Return [x, y] of the center of cell containing provided text 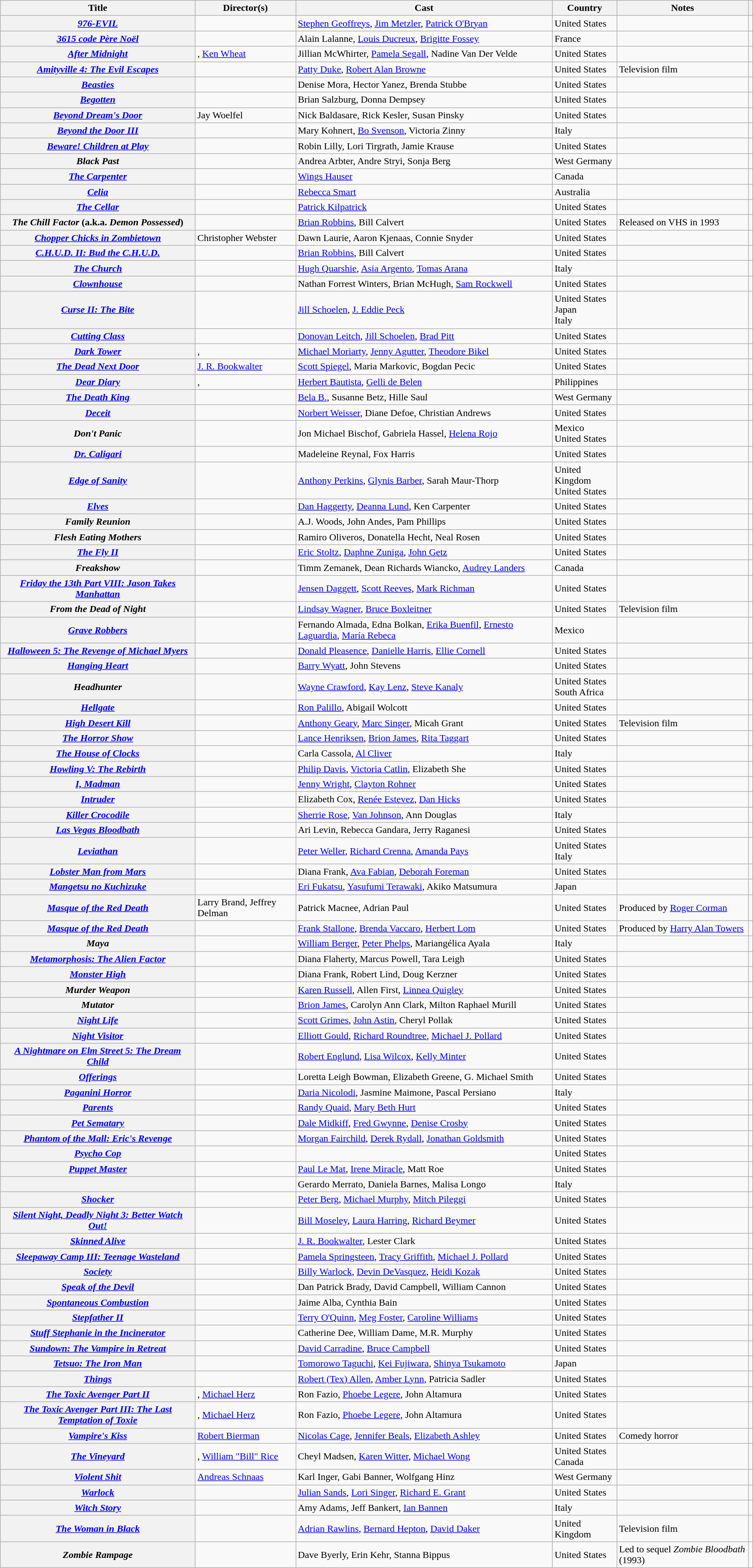
Dave Byerly, Erin Kehr, Stanna Bippus [424, 1555]
Brion James, Carolyn Ann Clark, Milton Raphael Murill [424, 1005]
MexicoUnited States [584, 433]
Beasties [98, 84]
Intruder [98, 799]
Monster High [98, 974]
Loretta Leigh Bowman, Elizabeth Greene, G. Michael Smith [424, 1077]
Zombie Rampage [98, 1555]
Dear Diary [98, 382]
Comedy horror [682, 1436]
Celia [98, 192]
Released on VHS in 1993 [682, 223]
United StatesJapanItaly [584, 310]
Stuff Stephanie in the Incinerator [98, 1333]
Beyond Dream's Door [98, 115]
Anthony Perkins, Glynis Barber, Sarah Maur-Thorp [424, 480]
Country [584, 8]
Parents [98, 1108]
Scott Grimes, John Astin, Cheryl Pollak [424, 1020]
Produced by Roger Corman [682, 908]
Murder Weapon [98, 989]
Diana Frank, Ava Fabian, Deborah Foreman [424, 872]
Amityville 4: The Evil Escapes [98, 69]
Jillian McWhirter, Pamela Segall, Nadine Van Der Velde [424, 54]
Jon Michael Bischof, Gabriela Hassel, Helena Rojo [424, 433]
Mutator [98, 1005]
Eri Fukatsu, Yasufumi Terawaki, Akiko Matsumura [424, 887]
Society [98, 1271]
Donald Pleasence, Danielle Harris, Ellie Cornell [424, 651]
Elves [98, 507]
Produced by Harry Alan Towers [682, 928]
Wings Hauser [424, 176]
Robert (Tex) Allen, Amber Lynn, Patricia Sadler [424, 1379]
Mangetsu no Kuchizuke [98, 887]
Metamorphosis: The Alien Factor [98, 959]
Mary Kohnert, Bo Svenson, Victoria Zinny [424, 130]
Halloween 5: The Revenge of Michael Myers [98, 651]
United StatesItaly [584, 851]
Robin Lilly, Lori Tirgrath, Jamie Krause [424, 146]
Pamela Springsteen, Tracy Griffith, Michael J. Pollard [424, 1256]
A Nightmare on Elm Street 5: The Dream Child [98, 1057]
The Chill Factor (a.k.a. Demon Possessed) [98, 223]
Australia [584, 192]
Las Vegas Bloodbath [98, 830]
Maya [98, 944]
David Carradine, Bruce Campbell [424, 1348]
Ron Palillo, Abigail Wolcott [424, 707]
Patty Duke, Robert Alan Browne [424, 69]
William Berger, Peter Phelps, Mariangélica Ayala [424, 944]
Stephen Geoffreys, Jim Metzler, Patrick O'Bryan [424, 23]
Sherrie Rose, Van Johnson, Ann Douglas [424, 815]
Vampire's Kiss [98, 1436]
Scott Spiegel, Maria Markovic, Bogdan Pecic [424, 367]
Hellgate [98, 707]
Patrick Kilpatrick [424, 207]
Andrea Arbter, Andre Stryi, Sonja Berg [424, 161]
Patrick Macnee, Adrian Paul [424, 908]
Headhunter [98, 686]
Grave Robbers [98, 630]
Wayne Crawford, Kay Lenz, Steve Kanaly [424, 686]
Pet Sematary [98, 1123]
Denise Mora, Hector Yanez, Brenda Stubbe [424, 84]
Jensen Daggett, Scott Reeves, Mark Richman [424, 588]
Curse II: The Bite [98, 310]
Nicolas Cage, Jennifer Beals, Elizabeth Ashley [424, 1436]
Begotten [98, 100]
3615 code Père Noël [98, 39]
Elliott Gould, Richard Roundtree, Michael J. Pollard [424, 1035]
Julian Sands, Lori Singer, Richard E. Grant [424, 1492]
Paganini Horror [98, 1092]
United StatesCanada [584, 1457]
Amy Adams, Jeff Bankert, Ian Bannen [424, 1508]
Sleepaway Camp III: Teenage Wasteland [98, 1256]
Billy Warlock, Devin DeVasquez, Heidi Kozak [424, 1271]
The Horror Show [98, 738]
, Ken Wheat [245, 54]
Silent Night, Deadly Night 3: Better Watch Out! [98, 1220]
United StatesSouth Africa [584, 686]
I, Madman [98, 784]
The Dead Next Door [98, 367]
Robert Bierman [245, 1436]
Lindsay Wagner, Bruce Boxleitner [424, 609]
Puppet Master [98, 1169]
Stepfather II [98, 1318]
Philip Davis, Victoria Catlin, Elizabeth She [424, 769]
Shocker [98, 1199]
Robert Englund, Lisa Wilcox, Kelly Minter [424, 1057]
Rebecca Smart [424, 192]
Dale Midkiff, Fred Gwynne, Denise Crosby [424, 1123]
The Carpenter [98, 176]
United Kingdom [584, 1528]
Peter Berg, Michael Murphy, Mitch Pileggi [424, 1199]
Lance Henriksen, Brion James, Rita Taggart [424, 738]
Barry Wyatt, John Stevens [424, 666]
A.J. Woods, John Andes, Pam Phillips [424, 522]
Things [98, 1379]
Hanging Heart [98, 666]
Jill Schoelen, J. Eddie Peck [424, 310]
Dark Tower [98, 351]
Eric Stoltz, Daphne Zuniga, John Getz [424, 552]
Lobster Man from Mars [98, 872]
Paul Le Mat, Irene Miracle, Matt Roe [424, 1169]
Killer Crocodile [98, 815]
The House of Clocks [98, 753]
Black Past [98, 161]
Tetsuo: The Iron Man [98, 1364]
Philippines [584, 382]
Family Reunion [98, 522]
Randy Quaid, Mary Beth Hurt [424, 1108]
Nick Baldasare, Rick Kesler, Susan Pinsky [424, 115]
J. R. Bookwalter, Lester Clark [424, 1241]
Beyond the Door III [98, 130]
Night Life [98, 1020]
Cutting Class [98, 336]
Gerardo Merrato, Daniela Barnes, Malisa Longo [424, 1184]
Psycho Cop [98, 1154]
Daria Nicolodi, Jasmine Maimone, Pascal Persiano [424, 1092]
Dan Haggerty, Deanna Lund, Ken Carpenter [424, 507]
Deceit [98, 412]
Chopper Chicks in Zombietown [98, 238]
Spontaneous Combustion [98, 1302]
Cheyl Madsen, Karen Witter, Michael Wong [424, 1457]
Edge of Sanity [98, 480]
Bela B., Susanne Betz, Hille Saul [424, 397]
Diana Flaherty, Marcus Powell, Tara Leigh [424, 959]
J. R. Bookwalter [245, 367]
Title [98, 8]
Anthony Geary, Marc Singer, Micah Grant [424, 723]
Dan Patrick Brady, David Campbell, William Cannon [424, 1287]
Ramiro Oliveros, Donatella Hecht, Neal Rosen [424, 537]
Diana Frank, Robert Lind, Doug Kerzner [424, 974]
Elizabeth Cox, Renée Estevez, Dan Hicks [424, 799]
Led to sequel Zombie Bloodbath (1993) [682, 1555]
Michael Moriarty, Jenny Agutter, Theodore Bikel [424, 351]
Jay Woelfel [245, 115]
The Fly II [98, 552]
United KingdomUnited States [584, 480]
Sundown: The Vampire in Retreat [98, 1348]
Dr. Caligari [98, 454]
Timm Zemanek, Dean Richards Wiancko, Audrey Landers [424, 568]
Donovan Leitch, Jill Schoelen, Brad Pitt [424, 336]
Terry O'Quinn, Meg Foster, Caroline Williams [424, 1318]
From the Dead of Night [98, 609]
Mexico [584, 630]
Ari Levin, Rebecca Gandara, Jerry Raganesi [424, 830]
The Toxic Avenger Part III: The Last Temptation of Toxie [98, 1415]
Director(s) [245, 8]
Karen Russell, Allen First, Linnea Quigley [424, 989]
Friday the 13th Part VIII: Jason Takes Manhattan [98, 588]
Catherine Dee, William Dame, M.R. Murphy [424, 1333]
High Desert Kill [98, 723]
Frank Stallone, Brenda Vaccaro, Herbert Lom [424, 928]
Alain Lalanne, Louis Ducreux, Brigitte Fossey [424, 39]
The Woman in Black [98, 1528]
Madeleine Reynal, Fox Harris [424, 454]
Peter Weller, Richard Crenna, Amanda Pays [424, 851]
Larry Brand, Jeffrey Delman [245, 908]
Jaime Alba, Cynthia Bain [424, 1302]
, William "Bill" Rice [245, 1457]
Jenny Wright, Clayton Rohner [424, 784]
Skinned Alive [98, 1241]
Witch Story [98, 1508]
Night Visitor [98, 1035]
Fernando Almada, Edna Bolkan, Erika Buenfil, Ernesto Laguardia, María Rebeca [424, 630]
Speak of the Devil [98, 1287]
The Vineyard [98, 1457]
Leviathan [98, 851]
The Toxic Avenger Part II [98, 1394]
Don't Panic [98, 433]
Beware! Children at Play [98, 146]
The Cellar [98, 207]
Notes [682, 8]
Bill Moseley, Laura Harring, Richard Beymer [424, 1220]
Freakshow [98, 568]
Norbert Weisser, Diane Defoe, Christian Andrews [424, 412]
The Church [98, 268]
Karl Inger, Gabi Banner, Wolfgang Hinz [424, 1477]
Violent Shit [98, 1477]
Dawn Laurie, Aaron Kjenaas, Connie Snyder [424, 238]
Flesh Eating Mothers [98, 537]
Clownhouse [98, 284]
Nathan Forrest Winters, Brian McHugh, Sam Rockwell [424, 284]
Christopher Webster [245, 238]
Herbert Bautista, Gelli de Belen [424, 382]
Carla Cassola, Al Cliver [424, 753]
976-EVIL [98, 23]
Tomorowo Taguchi, Kei Fujiwara, Shinya Tsukamoto [424, 1364]
Warlock [98, 1492]
Cast [424, 8]
Hugh Quarshie, Asia Argento, Tomas Arana [424, 268]
Andreas Schnaas [245, 1477]
Morgan Fairchild, Derek Rydall, Jonathan Goldsmith [424, 1138]
C.H.U.D. II: Bud the C.H.U.D. [98, 253]
France [584, 39]
Phantom of the Mall: Eric's Revenge [98, 1138]
Brian Salzburg, Donna Dempsey [424, 100]
Adrian Rawlins, Bernard Hepton, David Daker [424, 1528]
After Midnight [98, 54]
Offerings [98, 1077]
The Death King [98, 397]
Howling V: The Rebirth [98, 769]
